Return the (x, y) coordinate for the center point of the cell that contains the specified text.  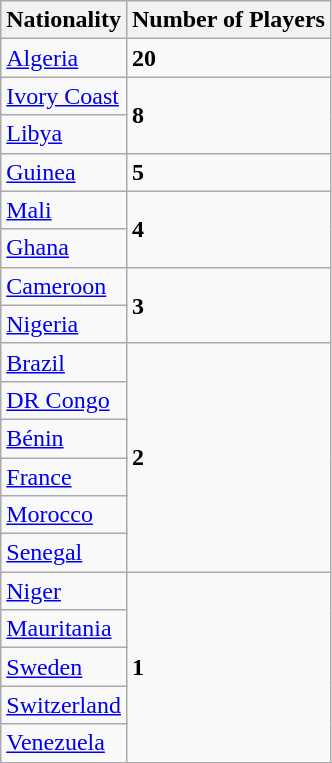
Venezuela (64, 743)
Nationality (64, 20)
Brazil (64, 362)
Number of Players (228, 20)
Algeria (64, 58)
Libya (64, 134)
1 (228, 667)
Ivory Coast (64, 96)
2 (228, 457)
Mauritania (64, 629)
Mali (64, 210)
3 (228, 305)
Senegal (64, 553)
5 (228, 172)
Switzerland (64, 705)
Nigeria (64, 324)
France (64, 477)
Ghana (64, 248)
Guinea (64, 172)
Bénin (64, 438)
4 (228, 229)
Sweden (64, 667)
Niger (64, 591)
8 (228, 115)
Morocco (64, 515)
Cameroon (64, 286)
20 (228, 58)
DR Congo (64, 400)
